Capture the cell that displays the provided text and extract its [X, Y] central coordinate. 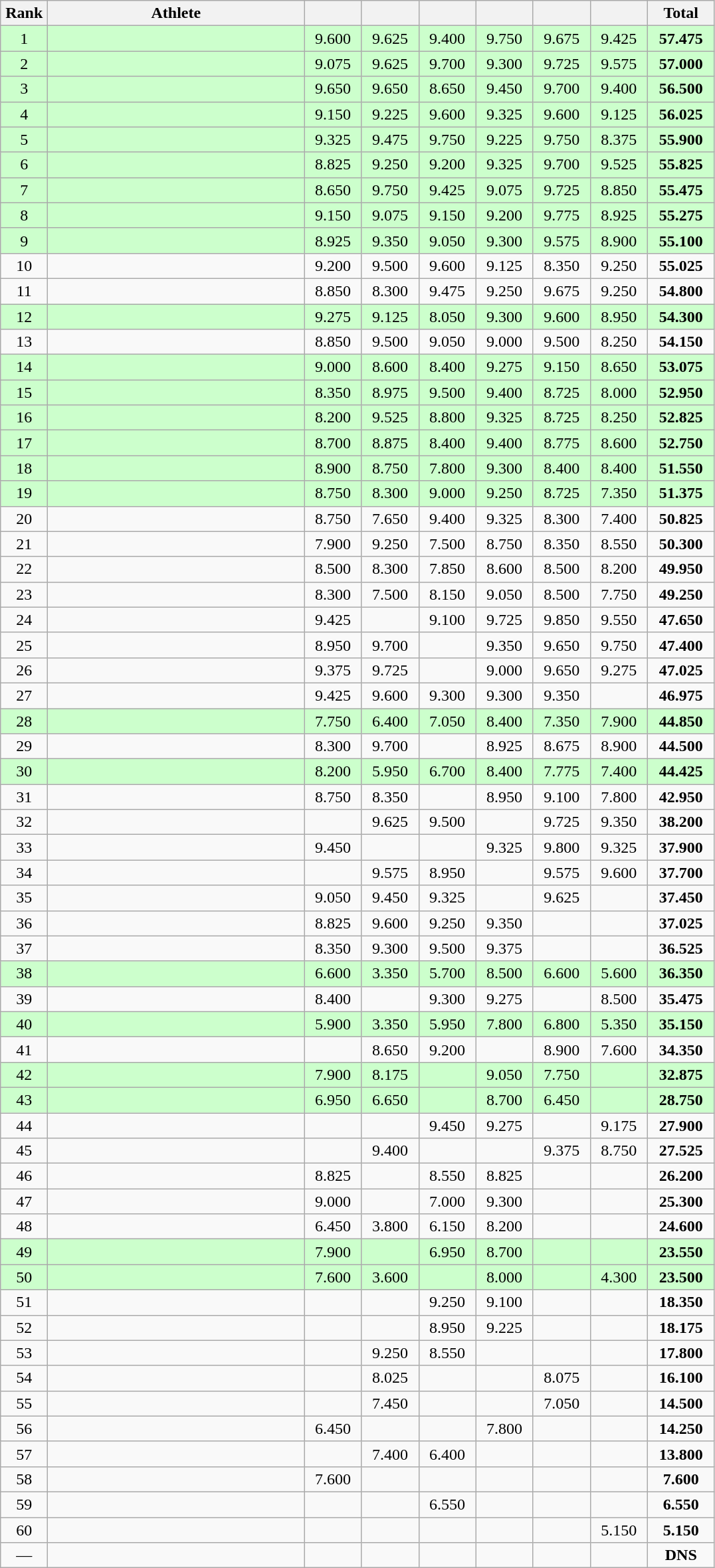
55.475 [680, 190]
17.800 [680, 1353]
41 [24, 1049]
6.700 [447, 772]
31 [24, 797]
DNS [680, 1555]
Athlete [176, 13]
21 [24, 544]
27.525 [680, 1151]
56.025 [680, 114]
33 [24, 847]
11 [24, 291]
51.550 [680, 468]
9.175 [619, 1126]
7 [24, 190]
54 [24, 1378]
37.450 [680, 898]
56 [24, 1429]
8.150 [447, 594]
25 [24, 645]
8.975 [390, 392]
6 [24, 165]
3.600 [390, 1277]
12 [24, 317]
18 [24, 468]
50 [24, 1277]
23 [24, 594]
50.300 [680, 544]
54.150 [680, 342]
53.075 [680, 367]
3 [24, 89]
16.100 [680, 1378]
27.900 [680, 1126]
57.475 [680, 39]
14.500 [680, 1403]
5.600 [619, 974]
52.750 [680, 443]
52 [24, 1328]
8.050 [447, 317]
32.875 [680, 1075]
8.175 [390, 1075]
3.800 [390, 1227]
37 [24, 948]
13.800 [680, 1454]
53 [24, 1353]
8.800 [447, 418]
32 [24, 822]
47.650 [680, 620]
40 [24, 1024]
52.825 [680, 418]
54.300 [680, 317]
26 [24, 670]
49.950 [680, 569]
6.800 [562, 1024]
46.975 [680, 695]
7.775 [562, 772]
19 [24, 493]
37.025 [680, 923]
8.775 [562, 443]
55.025 [680, 266]
35.475 [680, 999]
Total [680, 13]
9.775 [562, 215]
22 [24, 569]
7.450 [390, 1403]
52.950 [680, 392]
18.175 [680, 1328]
9.850 [562, 620]
6.650 [390, 1100]
8.875 [390, 443]
6.150 [447, 1227]
42 [24, 1075]
44.425 [680, 772]
15 [24, 392]
46 [24, 1176]
45 [24, 1151]
30 [24, 772]
24 [24, 620]
18.350 [680, 1302]
4 [24, 114]
8 [24, 215]
2 [24, 64]
44.850 [680, 721]
9.800 [562, 847]
36 [24, 923]
51.375 [680, 493]
9.550 [619, 620]
55.825 [680, 165]
49 [24, 1252]
26.200 [680, 1176]
Rank [24, 13]
20 [24, 519]
48 [24, 1227]
39 [24, 999]
25.300 [680, 1201]
8.025 [390, 1378]
23.500 [680, 1277]
42.950 [680, 797]
4.300 [619, 1277]
8.375 [619, 139]
44 [24, 1126]
10 [24, 266]
59 [24, 1504]
55 [24, 1403]
29 [24, 746]
23.550 [680, 1252]
16 [24, 418]
47 [24, 1201]
47.025 [680, 670]
28 [24, 721]
57 [24, 1454]
55.275 [680, 215]
14 [24, 367]
36.525 [680, 948]
5.350 [619, 1024]
55.900 [680, 139]
44.500 [680, 746]
34.350 [680, 1049]
5 [24, 139]
9 [24, 240]
5.700 [447, 974]
47.400 [680, 645]
24.600 [680, 1227]
57.000 [680, 64]
7.650 [390, 519]
7.000 [447, 1201]
1 [24, 39]
50.825 [680, 519]
8.675 [562, 746]
35.150 [680, 1024]
55.100 [680, 240]
58 [24, 1479]
51 [24, 1302]
56.500 [680, 89]
60 [24, 1529]
13 [24, 342]
14.250 [680, 1429]
49.250 [680, 594]
5.900 [333, 1024]
54.800 [680, 291]
17 [24, 443]
43 [24, 1100]
35 [24, 898]
37.900 [680, 847]
8.075 [562, 1378]
7.850 [447, 569]
28.750 [680, 1100]
27 [24, 695]
— [24, 1555]
37.700 [680, 873]
38.200 [680, 822]
36.350 [680, 974]
34 [24, 873]
38 [24, 974]
